For the text-containing cell, return its midpoint in [X, Y] coordinate format. 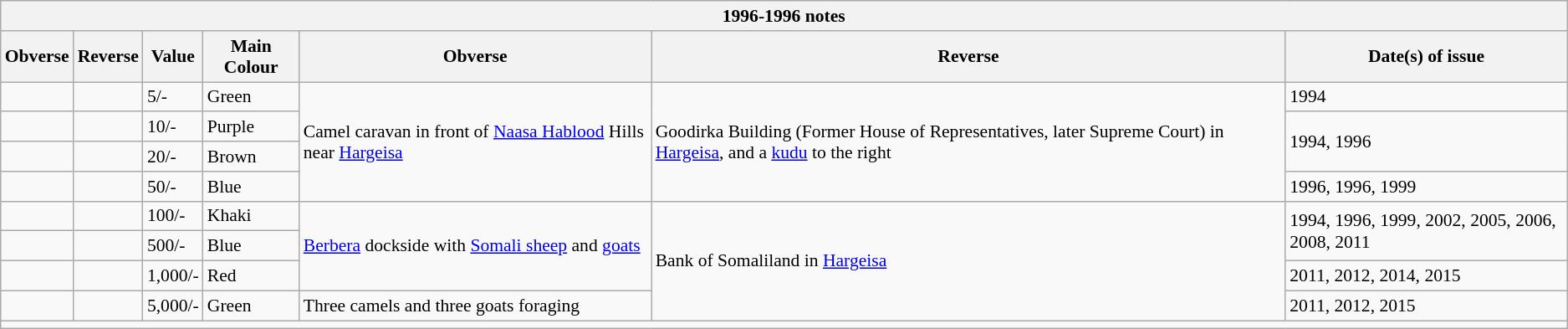
1994, 1996, 1999, 2002, 2005, 2006, 2008, 2011 [1426, 231]
Camel caravan in front of Naasa Hablood Hills near Hargeisa [475, 141]
Value [173, 57]
Khaki [251, 216]
Purple [251, 127]
5/- [173, 97]
Berbera dockside with Somali sheep and goats [475, 246]
1,000/- [173, 276]
Brown [251, 157]
50/- [173, 187]
500/- [173, 246]
10/- [173, 127]
100/- [173, 216]
1996, 1996, 1999 [1426, 187]
2011, 2012, 2014, 2015 [1426, 276]
Red [251, 276]
Main Colour [251, 57]
1994, 1996 [1426, 142]
Bank of Somaliland in Hargeisa [968, 260]
1994 [1426, 97]
Goodirka Building (Former House of Representatives, later Supreme Court) in Hargeisa, and a kudu to the right [968, 141]
20/- [173, 157]
Three camels and three goats foraging [475, 306]
2011, 2012, 2015 [1426, 306]
Date(s) of issue [1426, 57]
1996-1996 notes [784, 16]
5,000/- [173, 306]
